Detect which cell encompasses the target text, then output its [X, Y] center coordinate. 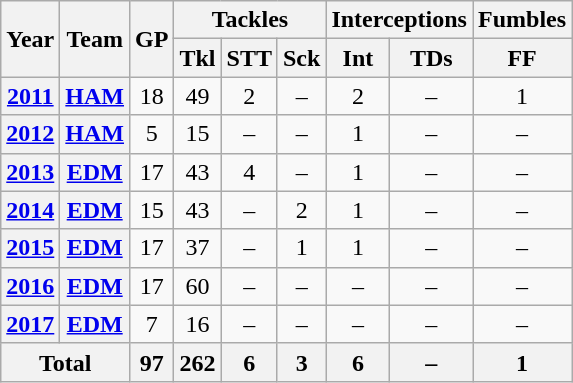
7 [152, 324]
97 [152, 362]
16 [198, 324]
2015 [30, 248]
Int [358, 58]
2017 [30, 324]
5 [152, 134]
Interceptions [400, 20]
TDs [432, 58]
GP [152, 39]
Tackles [250, 20]
2014 [30, 210]
37 [198, 248]
2012 [30, 134]
Tkl [198, 58]
Total [66, 362]
3 [301, 362]
49 [198, 96]
18 [152, 96]
Team [95, 39]
Sck [301, 58]
2011 [30, 96]
STT [249, 58]
FF [522, 58]
Year [30, 39]
2013 [30, 172]
4 [249, 172]
2016 [30, 286]
Fumbles [522, 20]
60 [198, 286]
262 [198, 362]
